Output the [X, Y] coordinate of the center of the cell containing the given text.  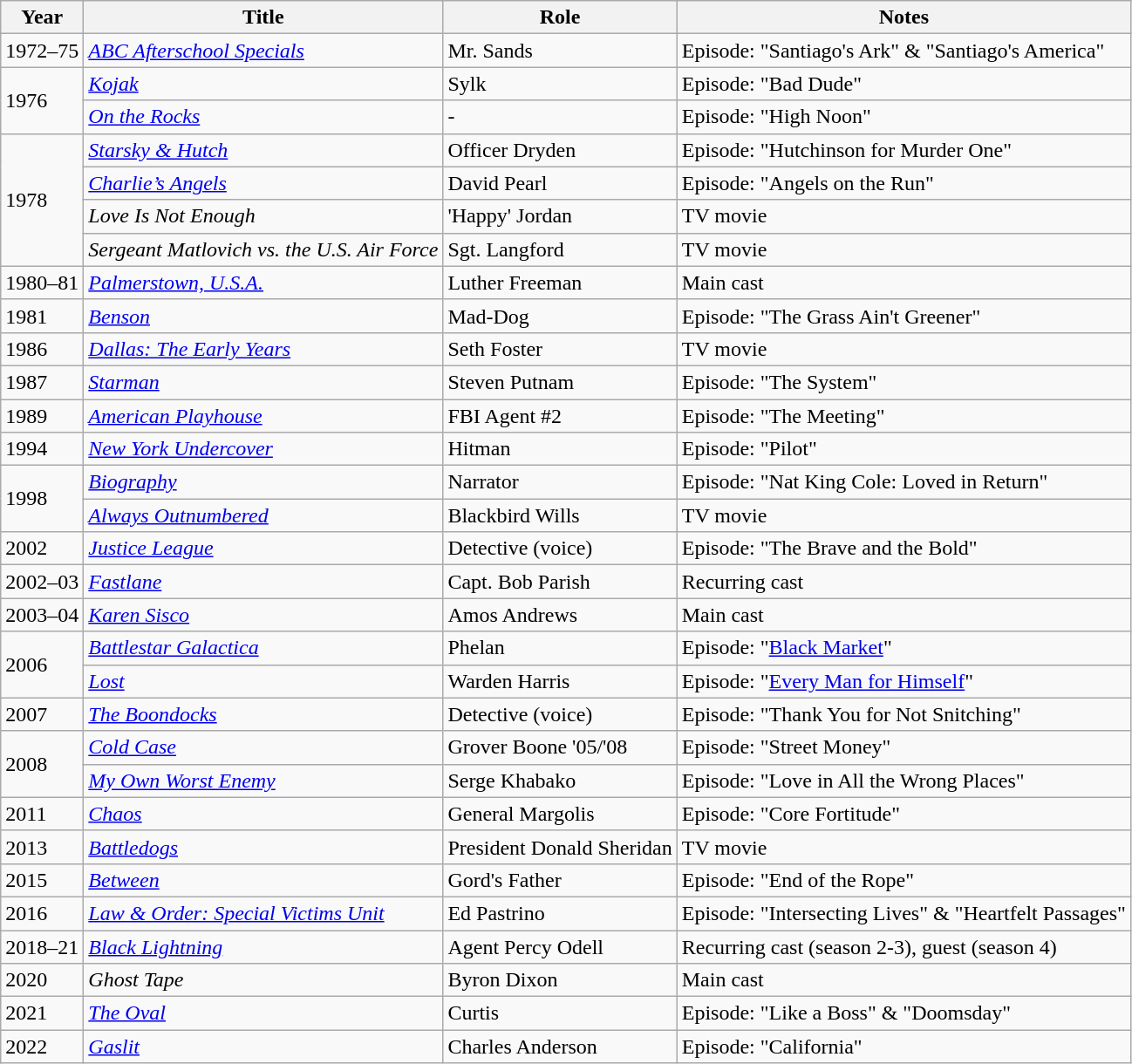
Blackbird Wills [560, 515]
Curtis [560, 1013]
Justice League [263, 549]
Mad-Dog [560, 316]
2016 [42, 913]
2018–21 [42, 946]
Hitman [560, 449]
'Happy' Jordan [560, 216]
Warden Harris [560, 681]
1986 [42, 349]
Love Is Not Enough [263, 216]
Benson [263, 316]
Episode: "Love in All the Wrong Places" [904, 781]
Kojak [263, 84]
Episode: "Pilot" [904, 449]
Episode: "Like a Boss" & "Doomsday" [904, 1013]
1981 [42, 316]
1989 [42, 416]
Charlie’s Angels [263, 183]
Episode: "Angels on the Run" [904, 183]
Role [560, 17]
Episode: "Bad Dude" [904, 84]
Battledogs [263, 847]
Gaslit [263, 1047]
Episode: "Black Market" [904, 648]
2015 [42, 880]
Lost [263, 681]
1972–75 [42, 51]
Episode: "Nat King Cole: Loved in Return" [904, 482]
2006 [42, 665]
1994 [42, 449]
2013 [42, 847]
Serge Khabako [560, 781]
Starman [263, 382]
1978 [42, 200]
New York Undercover [263, 449]
2011 [42, 814]
Episode: "California" [904, 1047]
Title [263, 17]
1987 [42, 382]
Gord's Father [560, 880]
Chaos [263, 814]
Recurring cast (season 2-3), guest (season 4) [904, 946]
2022 [42, 1047]
The Boondocks [263, 714]
2002–03 [42, 582]
General Margolis [560, 814]
Charles Anderson [560, 1047]
Episode: "Every Man for Himself" [904, 681]
On the Rocks [263, 117]
Episode: "The Brave and the Bold" [904, 549]
1998 [42, 499]
FBI Agent #2 [560, 416]
My Own Worst Enemy [263, 781]
- [560, 117]
2002 [42, 549]
2008 [42, 764]
Episode: "End of the Rope" [904, 880]
Sylk [560, 84]
Episode: "Thank You for Not Snitching" [904, 714]
Palmerstown, U.S.A. [263, 283]
David Pearl [560, 183]
ABC Afterschool Specials [263, 51]
Battlestar Galactica [263, 648]
Year [42, 17]
Ed Pastrino [560, 913]
1976 [42, 100]
Law & Order: Special Victims Unit [263, 913]
1980–81 [42, 283]
Between [263, 880]
Always Outnumbered [263, 515]
Sergeant Matlovich vs. the U.S. Air Force [263, 249]
American Playhouse [263, 416]
Episode: "Santiago's Ark" & "Santiago's America" [904, 51]
2007 [42, 714]
Episode: "The Meeting" [904, 416]
Mr. Sands [560, 51]
Narrator [560, 482]
Sgt. Langford [560, 249]
2003–04 [42, 615]
Episode: "The System" [904, 382]
Agent Percy Odell [560, 946]
Steven Putnam [560, 382]
Biography [263, 482]
2020 [42, 980]
Ghost Tape [263, 980]
Grover Boone '05/'08 [560, 747]
Amos Andrews [560, 615]
Fastlane [263, 582]
Capt. Bob Parish [560, 582]
Byron Dixon [560, 980]
Cold Case [263, 747]
President Donald Sheridan [560, 847]
The Oval [263, 1013]
Dallas: The Early Years [263, 349]
Notes [904, 17]
Luther Freeman [560, 283]
Recurring cast [904, 582]
Episode: "Hutchinson for Murder One" [904, 150]
Seth Foster [560, 349]
Black Lightning [263, 946]
Officer Dryden [560, 150]
Episode: "Core Fortitude" [904, 814]
Karen Sisco [263, 615]
Phelan [560, 648]
2021 [42, 1013]
Episode: "Street Money" [904, 747]
Episode: "Intersecting Lives" & "Heartfelt Passages" [904, 913]
Episode: "The Grass Ain't Greener" [904, 316]
Starsky & Hutch [263, 150]
Episode: "High Noon" [904, 117]
